Detect which cell encompasses the target text, then output its [x, y] center coordinate. 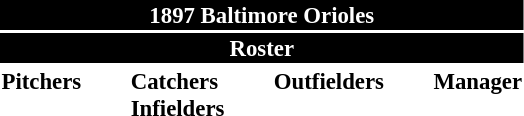
1897 Baltimore Orioles [262, 15]
Roster [262, 48]
